Find where the given text appears and provide that cell's center as (X, Y) coordinate. 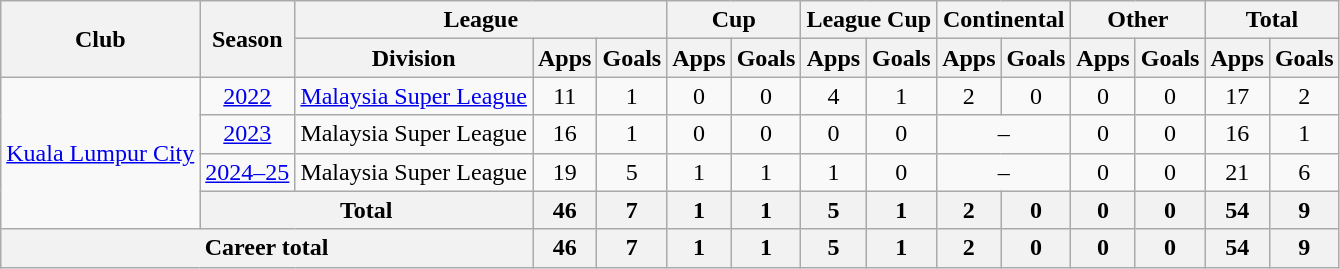
Kuala Lumpur City (100, 153)
League Cup (869, 20)
2024–25 (248, 172)
League (481, 20)
Other (1138, 20)
19 (564, 172)
Season (248, 39)
Cup (734, 20)
2023 (248, 134)
21 (1237, 172)
4 (834, 96)
Career total (267, 248)
6 (1304, 172)
Division (414, 58)
Continental (1004, 20)
17 (1237, 96)
11 (564, 96)
2022 (248, 96)
Club (100, 39)
